Search for the cell housing the specified text and yield its (x, y) center coordinate. 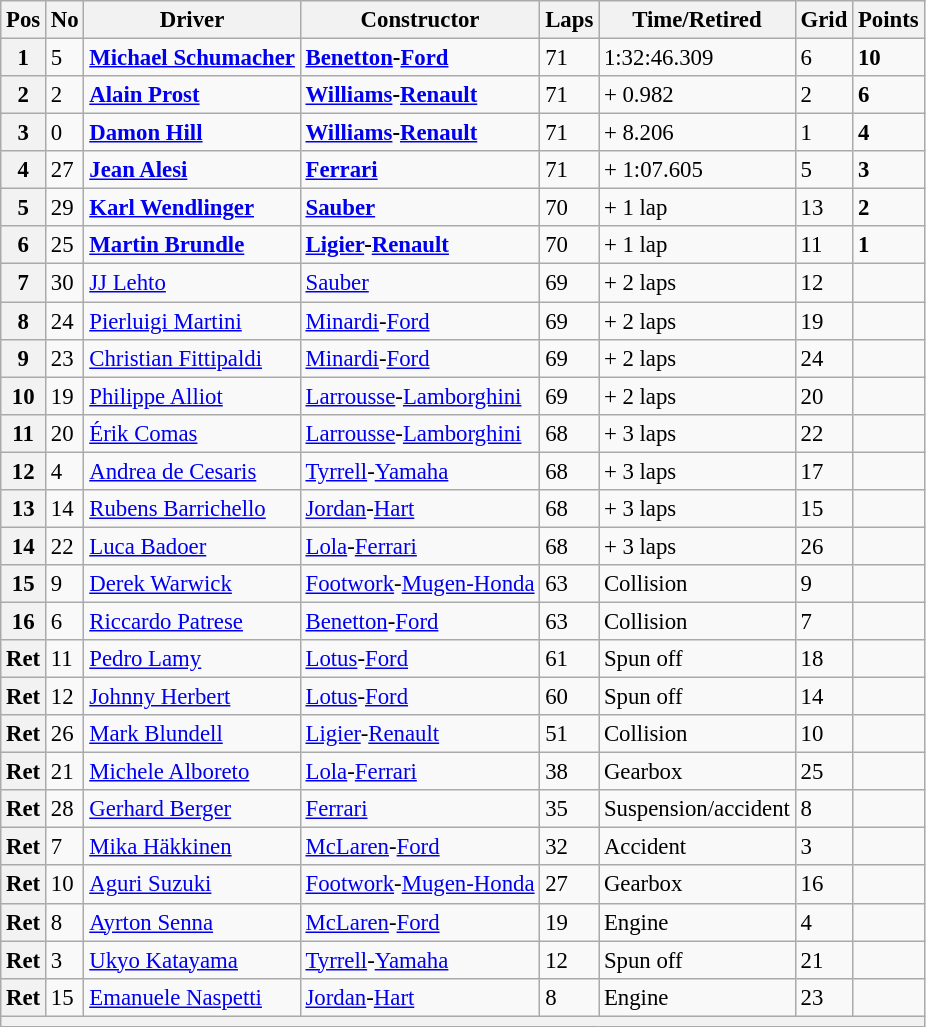
38 (570, 772)
Alain Prost (192, 95)
35 (570, 809)
Rubens Barrichello (192, 509)
0 (65, 133)
Mika Häkkinen (192, 847)
Ukyo Katayama (192, 960)
60 (570, 697)
Constructor (420, 20)
Jean Alesi (192, 170)
Grid (824, 20)
Accident (698, 847)
Gerhard Berger (192, 809)
Aguri Suzuki (192, 885)
Érik Comas (192, 433)
Philippe Alliot (192, 396)
29 (65, 208)
18 (824, 659)
51 (570, 734)
Christian Fittipaldi (192, 358)
+ 0.982 (698, 95)
32 (570, 847)
Time/Retired (698, 20)
Pos (24, 20)
Michael Schumacher (192, 58)
Damon Hill (192, 133)
28 (65, 809)
Luca Badoer (192, 546)
No (65, 20)
Pedro Lamy (192, 659)
Emanuele Naspetti (192, 997)
17 (824, 471)
1:32:46.309 (698, 58)
Johnny Herbert (192, 697)
30 (65, 283)
Derek Warwick (192, 584)
Laps (570, 20)
+ 1:07.605 (698, 170)
Mark Blundell (192, 734)
Martin Brundle (192, 245)
61 (570, 659)
Ayrton Senna (192, 922)
Points (888, 20)
Karl Wendlinger (192, 208)
+ 8.206 (698, 133)
Pierluigi Martini (192, 321)
Michele Alboreto (192, 772)
Suspension/accident (698, 809)
Riccardo Patrese (192, 621)
JJ Lehto (192, 283)
Andrea de Cesaris (192, 471)
Driver (192, 20)
